Search for the cell housing the specified text and yield its (x, y) center coordinate. 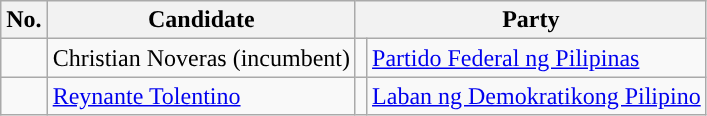
No. (24, 20)
Party (530, 20)
Partido Federal ng Pilipinas (537, 58)
Christian Noveras (incumbent) (201, 58)
Candidate (201, 20)
Reynante Tolentino (201, 96)
Laban ng Demokratikong Pilipino (537, 96)
